Extract the (X, Y) coordinate from the center of the cell holding the provided text.  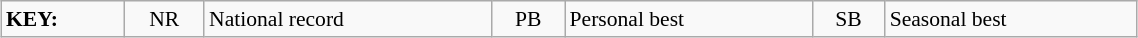
Personal best (689, 19)
KEY: (62, 19)
SB (848, 19)
National record (348, 19)
PB (528, 19)
Seasonal best (1011, 19)
NR (164, 19)
